For the text-containing cell, return its midpoint in (x, y) coordinate format. 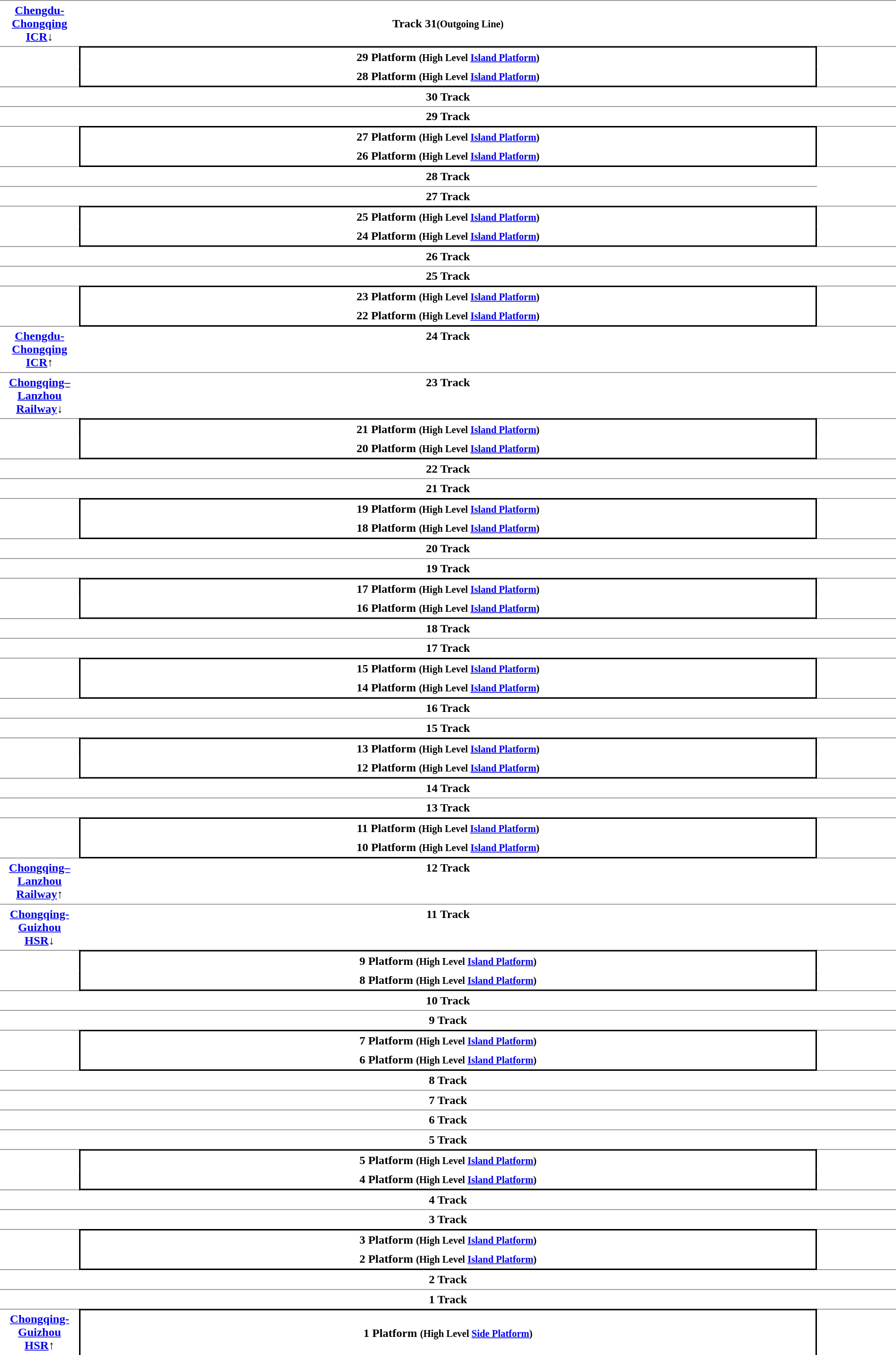
19 Track (448, 568)
22 Platform (High Level Island Platform) (448, 316)
27 Track (448, 196)
11 Platform (High Level Island Platform) (448, 828)
10 Platform (High Level Island Platform) (448, 848)
20 Platform (High Level Island Platform) (448, 449)
29 Platform (High Level Island Platform) (448, 56)
27 Platform (High Level Island Platform) (448, 136)
11 Track (448, 927)
28 Platform (High Level Island Platform) (448, 77)
18 Platform (High Level Island Platform) (448, 529)
9 Track (448, 1021)
3 Platform (High Level Island Platform) (448, 1239)
Chongqing–Lanzhou Railway↓ (40, 396)
6 Platform (High Level Island Platform) (448, 1061)
8 Platform (High Level Island Platform) (448, 981)
Chengdu-Chongqing ICR↑ (40, 350)
21 Platform (High Level Island Platform) (448, 428)
10 Track (448, 1001)
Chongqing-Guizhou HSR↓ (40, 927)
24 Track (448, 350)
1 Track (448, 1300)
23 Track (448, 396)
25 Platform (High Level Island Platform) (448, 216)
15 Track (448, 729)
13 Platform (High Level Island Platform) (448, 748)
15 Platform (High Level Island Platform) (448, 668)
16 Track (448, 709)
25 Track (448, 276)
19 Platform (High Level Island Platform) (448, 508)
12 Track (448, 881)
18 Track (448, 629)
9 Platform (High Level Island Platform) (448, 960)
1 Platform (High Level Side Platform) (448, 1332)
17 Track (448, 648)
30 Track (448, 97)
7 Platform (High Level Island Platform) (448, 1040)
2 Platform (High Level Island Platform) (448, 1260)
2 Track (448, 1280)
Chengdu-Chongqing ICR↓ (40, 23)
7 Track (448, 1101)
8 Track (448, 1081)
3 Track (448, 1220)
24 Platform (High Level Island Platform) (448, 237)
17 Platform (High Level Island Platform) (448, 588)
Chongqing-Guizhou HSR↑ (40, 1332)
22 Track (448, 469)
Chongqing–Lanzhou Railway↑ (40, 881)
14 Platform (High Level Island Platform) (448, 688)
29 Track (448, 116)
Track 31(Outgoing Line) (448, 23)
6 Track (448, 1120)
20 Track (448, 549)
23 Platform (High Level Island Platform) (448, 296)
4 Track (448, 1200)
26 Platform (High Level Island Platform) (448, 157)
26 Track (448, 257)
28 Track (448, 177)
4 Platform (High Level Island Platform) (448, 1180)
14 Track (448, 788)
21 Track (448, 488)
16 Platform (High Level Island Platform) (448, 609)
5 Platform (High Level Island Platform) (448, 1160)
12 Platform (High Level Island Platform) (448, 768)
5 Track (448, 1140)
13 Track (448, 808)
